Identify which cell holds the provided text, then report its (X, Y) central coordinate. 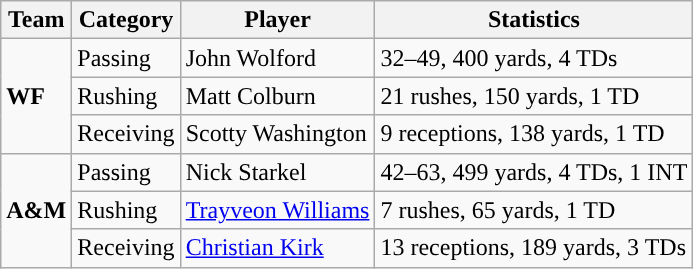
Matt Colburn (278, 96)
32–49, 400 yards, 4 TDs (534, 58)
Nick Starkel (278, 172)
John Wolford (278, 58)
WF (36, 96)
13 receptions, 189 yards, 3 TDs (534, 248)
42–63, 499 yards, 4 TDs, 1 INT (534, 172)
Christian Kirk (278, 248)
Category (126, 20)
7 rushes, 65 yards, 1 TD (534, 210)
Team (36, 20)
Trayveon Williams (278, 210)
A&M (36, 210)
Statistics (534, 20)
Player (278, 20)
Scotty Washington (278, 134)
9 receptions, 138 yards, 1 TD (534, 134)
21 rushes, 150 yards, 1 TD (534, 96)
